Search for the cell housing the specified text and yield its (x, y) center coordinate. 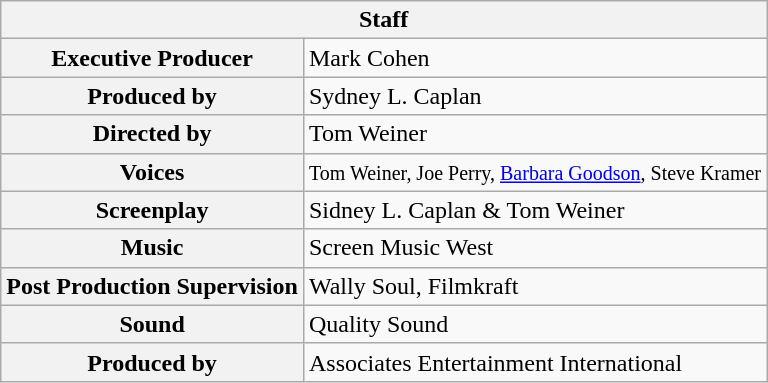
Tom Weiner (534, 134)
Tom Weiner, Joe Perry, Barbara Goodson, Steve Kramer (534, 172)
Sidney L. Caplan & Tom Weiner (534, 210)
Directed by (152, 134)
Music (152, 248)
Associates Entertainment International (534, 362)
Sydney L. Caplan (534, 96)
Wally Soul, Filmkraft (534, 286)
Mark Cohen (534, 58)
Staff (384, 20)
Sound (152, 324)
Executive Producer (152, 58)
Screenplay (152, 210)
Post Production Supervision (152, 286)
Quality Sound (534, 324)
Voices (152, 172)
Screen Music West (534, 248)
